Pinpoint the cell where the given text exists, returning its (x, y) midpoint coordinate. 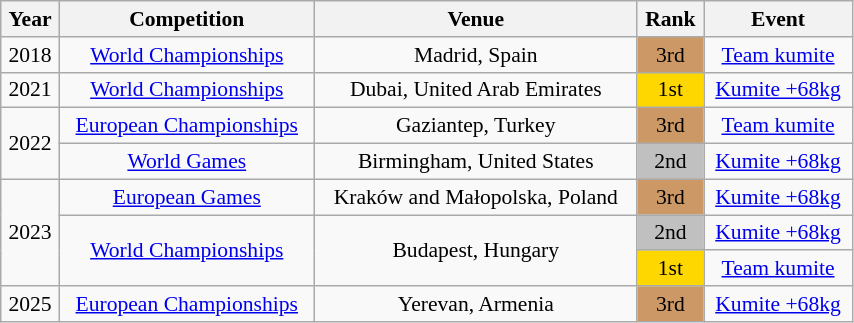
2018 (30, 55)
Gaziantep, Turkey (476, 126)
2025 (30, 304)
World Games (186, 162)
Birmingham, United States (476, 162)
Rank (670, 19)
Venue (476, 19)
Madrid, Spain (476, 55)
Event (778, 19)
2021 (30, 90)
Year (30, 19)
2023 (30, 232)
2022 (30, 144)
Dubai, United Arab Emirates (476, 90)
Budapest, Hungary (476, 250)
Competition (186, 19)
Kraków and Małopolska, Poland (476, 197)
European Games (186, 197)
Yerevan, Armenia (476, 304)
